Return the [x, y] coordinate for the center point of the cell that contains the specified text.  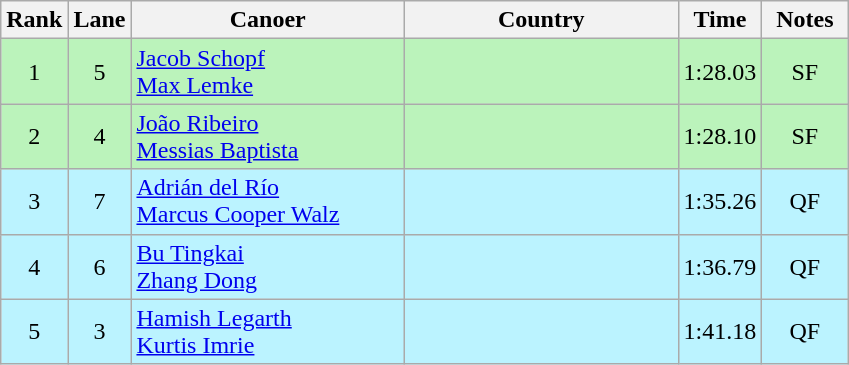
1:36.79 [720, 266]
Rank [34, 20]
Adrián del RíoMarcus Cooper Walz [268, 202]
7 [100, 202]
Country [541, 20]
Lane [100, 20]
Jacob SchopfMax Lemke [268, 72]
1:35.26 [720, 202]
Canoer [268, 20]
Hamish LegarthKurtis Imrie [268, 332]
João RibeiroMessias Baptista [268, 136]
2 [34, 136]
Notes [805, 20]
1 [34, 72]
6 [100, 266]
1:41.18 [720, 332]
Time [720, 20]
1:28.03 [720, 72]
Bu TingkaiZhang Dong [268, 266]
1:28.10 [720, 136]
